Provide the [X, Y] coordinate of the cell's center where the given text is located.  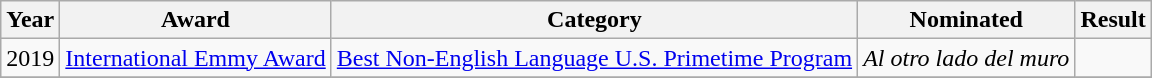
International Emmy Award [196, 58]
Al otro lado del muro [966, 58]
Nominated [966, 20]
Category [594, 20]
Award [196, 20]
Year [30, 20]
Best Non-English Language U.S. Primetime Program [594, 58]
Result [1113, 20]
2019 [30, 58]
